Capture the cell that displays the provided text and extract its [X, Y] central coordinate. 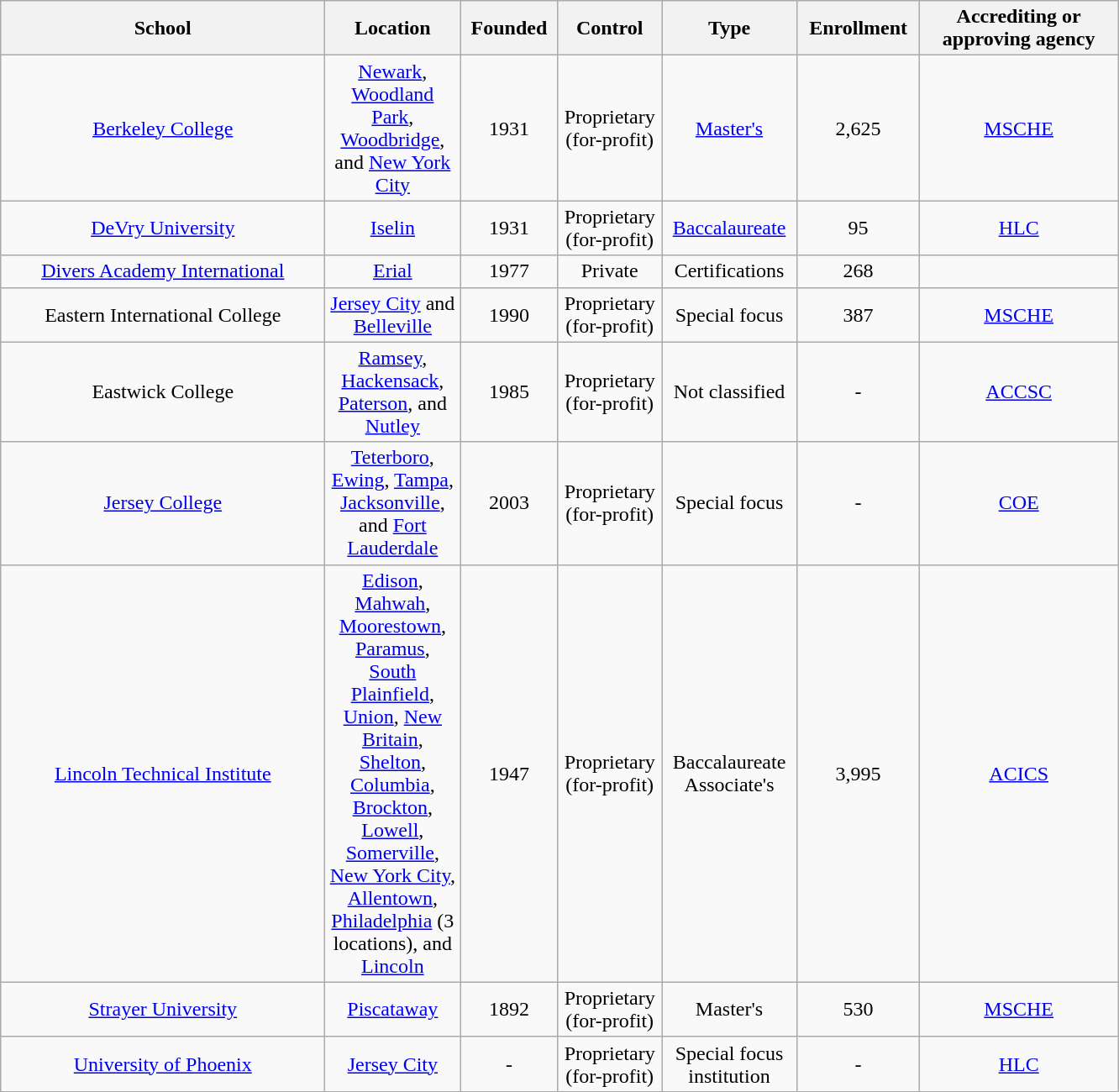
Accrediting or approving agency [1019, 29]
COE [1019, 503]
Jersey City and Belleville [393, 314]
1892 [509, 1010]
Erial [393, 271]
Jersey College [163, 503]
ACCSC [1019, 391]
Location [393, 29]
Iselin [393, 228]
530 [859, 1010]
Enrollment [859, 29]
1985 [509, 391]
Eastern International College [163, 314]
2,625 [859, 128]
Type [729, 29]
Teterboro, Ewing, Tampa, Jacksonville, and Fort Lauderdale [393, 503]
95 [859, 228]
Newark, Woodland Park, Woodbridge, and New York City [393, 128]
1990 [509, 314]
Jersey City [393, 1063]
Not classified [729, 391]
387 [859, 314]
Control [610, 29]
2003 [509, 503]
Eastwick College [163, 391]
Founded [509, 29]
ACICS [1019, 773]
Divers Academy International [163, 271]
Private [610, 271]
1947 [509, 773]
Baccalaureate [729, 228]
Piscataway [393, 1010]
3,995 [859, 773]
University of Phoenix [163, 1063]
Special focus institution [729, 1063]
DeVry University [163, 228]
Berkeley College [163, 128]
1977 [509, 271]
Strayer University [163, 1010]
Certifications [729, 271]
Lincoln Technical Institute [163, 773]
Ramsey, Hackensack, Paterson, and Nutley [393, 391]
School [163, 29]
BaccalaureateAssociate's [729, 773]
268 [859, 271]
